Determine the (X, Y) coordinate at the center of the cell enclosing the given text.  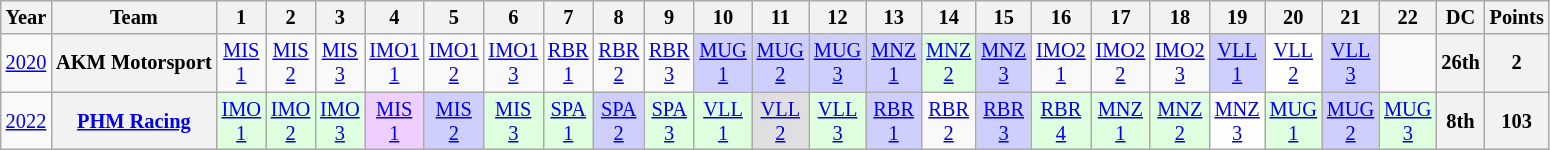
Team (134, 17)
10 (722, 17)
103 (1517, 121)
18 (1180, 17)
IMO3 (340, 121)
IMO1 (242, 121)
15 (1004, 17)
IMO11 (394, 63)
Year (26, 17)
14 (948, 17)
IMO21 (1061, 63)
21 (1350, 17)
17 (1121, 17)
13 (894, 17)
PHM Racing (134, 121)
2020 (26, 63)
11 (780, 17)
IMO13 (514, 63)
16 (1061, 17)
22 (1408, 17)
IMO2 (290, 121)
3 (340, 17)
IMO23 (1180, 63)
8 (618, 17)
12 (838, 17)
8th (1460, 121)
6 (514, 17)
4 (394, 17)
7 (568, 17)
26th (1460, 63)
RBR4 (1061, 121)
5 (454, 17)
9 (669, 17)
20 (1294, 17)
SPA3 (669, 121)
SPA1 (568, 121)
2022 (26, 121)
Points (1517, 17)
AKM Motorsport (134, 63)
IMO12 (454, 63)
SPA2 (618, 121)
IMO22 (1121, 63)
19 (1238, 17)
1 (242, 17)
DC (1460, 17)
